Search for the cell housing the specified text and yield its [X, Y] center coordinate. 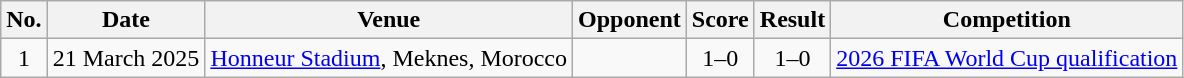
Honneur Stadium, Meknes, Morocco [389, 58]
Opponent [630, 20]
Score [720, 20]
Venue [389, 20]
1 [24, 58]
No. [24, 20]
21 March 2025 [126, 58]
Result [792, 20]
Competition [1007, 20]
Date [126, 20]
2026 FIFA World Cup qualification [1007, 58]
